From the cell containing the given text, extract its center point as (X, Y) coordinate. 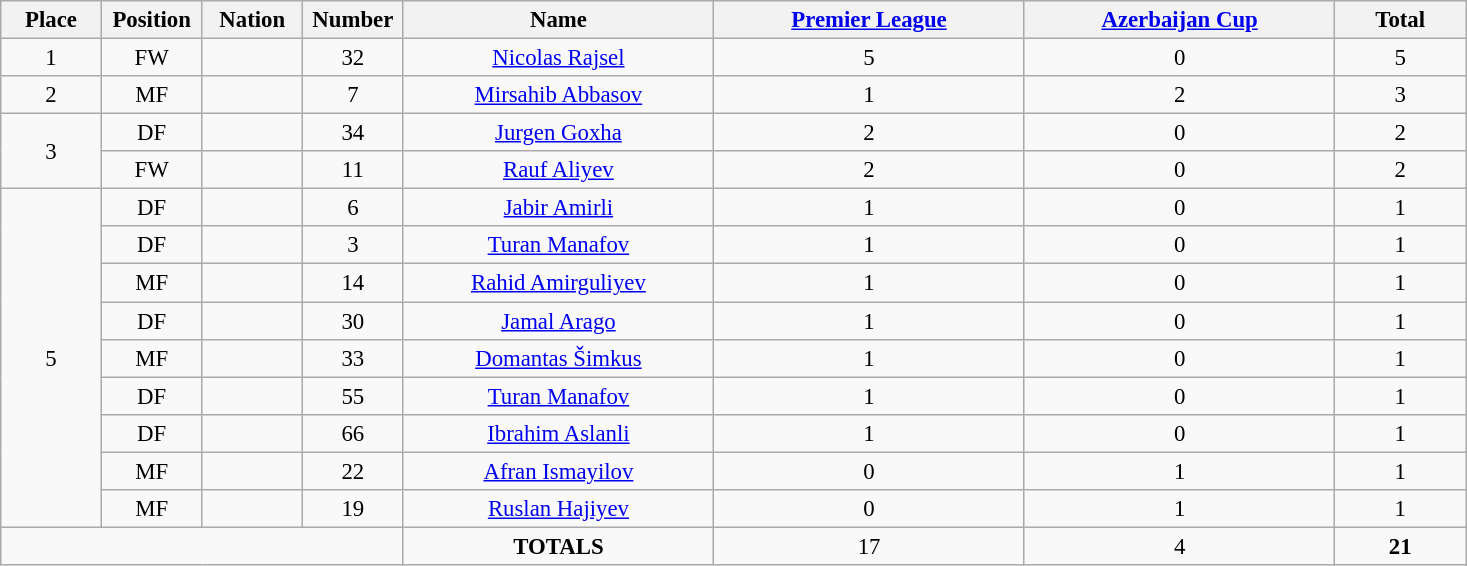
21 (1400, 546)
66 (354, 433)
7 (354, 95)
Rauf Aliyev (558, 170)
Rahid Amirguliyev (558, 283)
32 (354, 58)
22 (354, 471)
33 (354, 358)
4 (1180, 546)
Mirsahib Abbasov (558, 95)
Ibrahim Aslanli (558, 433)
Total (1400, 20)
Jurgen Goxha (558, 133)
30 (354, 321)
17 (870, 546)
Number (354, 20)
TOTALS (558, 546)
11 (354, 170)
Ruslan Hajiyev (558, 509)
Afran Ismayilov (558, 471)
14 (354, 283)
55 (354, 396)
Position (152, 20)
Premier League (870, 20)
Jabir Amirli (558, 208)
Name (558, 20)
Nicolas Rajsel (558, 58)
6 (354, 208)
Domantas Šimkus (558, 358)
19 (354, 509)
34 (354, 133)
Azerbaijan Cup (1180, 20)
Jamal Arago (558, 321)
Nation (252, 20)
Place (52, 20)
